Scan for the cell matching the given text and deliver its (X, Y) coordinate at center. 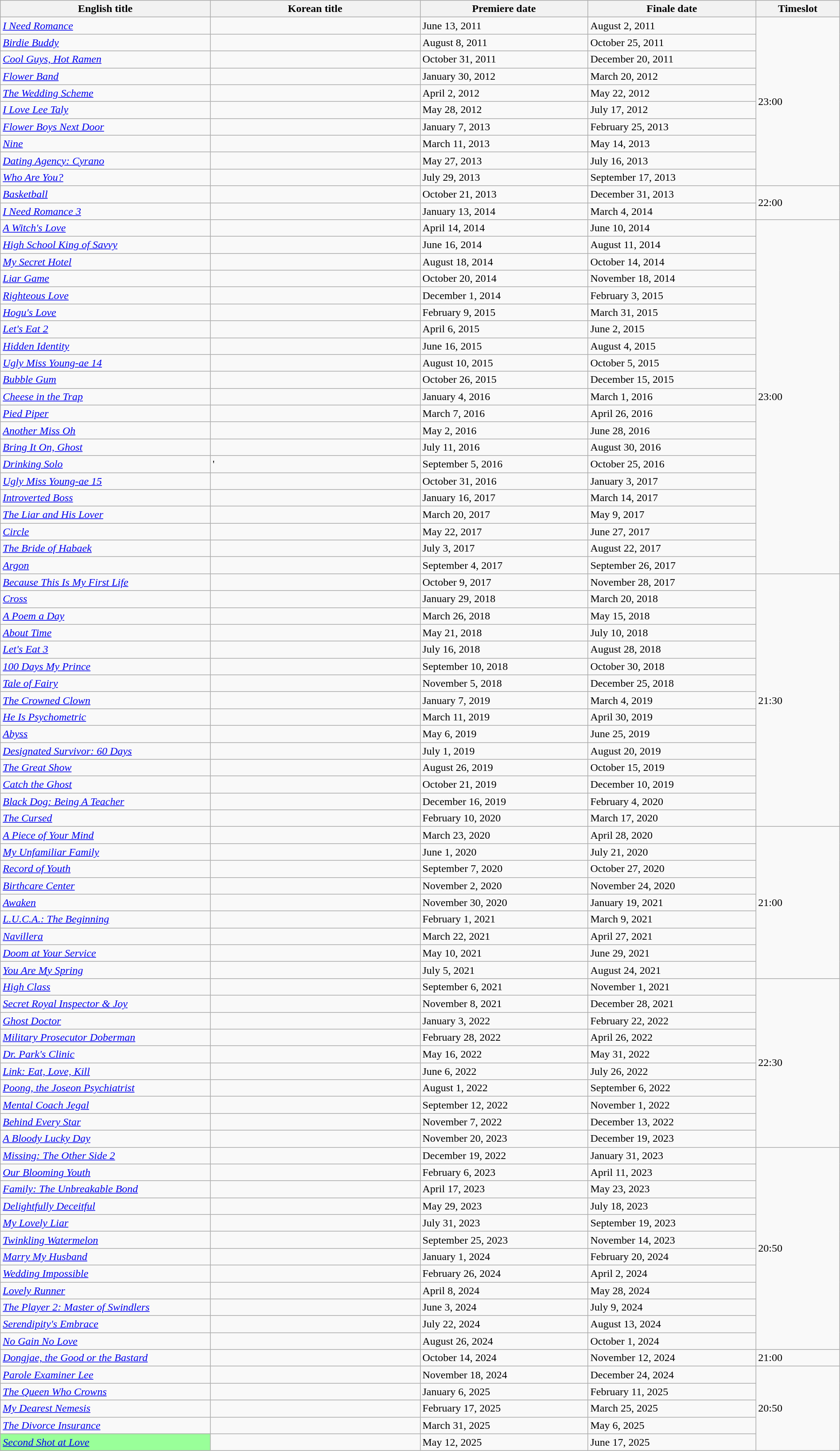
Basketball (105, 194)
Bubble Gum (105, 380)
The Great Show (105, 768)
October 31, 2011 (504, 59)
March 26, 2018 (504, 616)
December 28, 2021 (672, 1004)
Missing: The Other Side 2 (105, 1155)
August 28, 2018 (672, 650)
Second Shot at Love (105, 1442)
July 26, 2022 (672, 1071)
August 2, 2011 (672, 26)
June 17, 2025 (672, 1442)
Military Prosecutor Doberman (105, 1038)
Lovely Runner (105, 1291)
Secret Royal Inspector & Joy (105, 1004)
February 1, 2021 (504, 919)
Drinking Solo (105, 464)
Cool Guys, Hot Ramen (105, 59)
Marry My Husband (105, 1256)
January 31, 2023 (672, 1155)
August 30, 2016 (672, 447)
April 26, 2022 (672, 1038)
August 1, 2022 (504, 1088)
February 22, 2022 (672, 1020)
Timeslot (797, 9)
Cheese in the Trap (105, 397)
November 20, 2023 (504, 1139)
July 31, 2023 (504, 1223)
100 Days My Prince (105, 666)
July 9, 2024 (672, 1307)
English title (105, 9)
Link: Eat, Love, Kill (105, 1071)
March 20, 2012 (672, 76)
January 3, 2022 (504, 1020)
September 6, 2022 (672, 1088)
October 25, 2016 (672, 464)
April 2, 2024 (672, 1273)
March 17, 2020 (672, 818)
The Cursed (105, 818)
November 1, 2021 (672, 987)
December 19, 2022 (504, 1155)
August 24, 2021 (672, 970)
My Secret Hotel (105, 262)
December 1, 2014 (504, 296)
Ghost Doctor (105, 1020)
February 26, 2024 (504, 1273)
February 10, 2020 (504, 818)
October 14, 2014 (672, 262)
The Liar and His Lover (105, 515)
Righteous Love (105, 296)
No Gain No Love (105, 1341)
April 11, 2023 (672, 1172)
The Bride of Habaek (105, 549)
July 29, 2013 (504, 177)
February 4, 2020 (672, 801)
July 3, 2017 (504, 549)
A Piece of Your Mind (105, 835)
My Dearest Nemesis (105, 1408)
January 16, 2017 (504, 498)
December 19, 2023 (672, 1139)
June 28, 2016 (672, 430)
May 29, 2023 (504, 1206)
Wedding Impossible (105, 1273)
High School King of Savvy (105, 245)
June 1, 2020 (504, 852)
November 12, 2024 (672, 1358)
Poong, the Joseon Psychiatrist (105, 1088)
November 28, 2017 (672, 582)
December 31, 2013 (672, 194)
I Love Lee Taly (105, 110)
February 20, 2024 (672, 1256)
June 13, 2011 (504, 26)
October 31, 2016 (504, 481)
Dating Agency: Cyrano (105, 160)
January 13, 2014 (504, 211)
July 5, 2021 (504, 970)
September 19, 2023 (672, 1223)
February 6, 2023 (504, 1172)
September 17, 2013 (672, 177)
July 16, 2018 (504, 650)
March 31, 2025 (504, 1425)
The Wedding Scheme (105, 93)
October 26, 2015 (504, 380)
October 25, 2011 (672, 43)
October 9, 2017 (504, 582)
Parole Examiner Lee (105, 1375)
A Witch's Love (105, 228)
May 31, 2022 (672, 1054)
October 15, 2019 (672, 768)
April 28, 2020 (672, 835)
April 26, 2016 (672, 413)
June 16, 2015 (504, 346)
April 8, 2024 (504, 1291)
Another Miss Oh (105, 430)
Black Dog: Being A Teacher (105, 801)
January 3, 2017 (672, 481)
July 22, 2024 (504, 1324)
The Player 2: Master of Swindlers (105, 1307)
December 25, 2018 (672, 683)
Ugly Miss Young-ae 15 (105, 481)
Twinkling Watermelon (105, 1240)
March 11, 2013 (504, 144)
Ugly Miss Young-ae 14 (105, 363)
Bring It On, Ghost (105, 447)
About Time (105, 633)
The Crowned Clown (105, 700)
Flower Band (105, 76)
July 1, 2019 (504, 751)
November 18, 2024 (504, 1375)
June 2, 2015 (672, 329)
March 14, 2017 (672, 498)
May 28, 2024 (672, 1291)
Because This Is My First Life (105, 582)
January 7, 2013 (504, 127)
October 14, 2024 (504, 1358)
August 10, 2015 (504, 363)
July 18, 2023 (672, 1206)
March 4, 2019 (672, 700)
August 20, 2019 (672, 751)
Our Blooming Youth (105, 1172)
August 22, 2017 (672, 549)
April 6, 2015 (504, 329)
August 11, 2014 (672, 245)
August 18, 2014 (504, 262)
Dr. Park's Clinic (105, 1054)
October 21, 2013 (504, 194)
February 3, 2015 (672, 296)
February 11, 2025 (672, 1392)
December 20, 2011 (672, 59)
March 7, 2016 (504, 413)
Nine (105, 144)
December 15, 2015 (672, 380)
September 7, 2020 (504, 869)
March 22, 2021 (504, 936)
November 1, 2022 (672, 1105)
March 20, 2017 (504, 515)
Premiere date (504, 9)
February 25, 2013 (672, 127)
September 4, 2017 (504, 565)
I Need Romance 3 (105, 211)
Liar Game (105, 279)
November 8, 2021 (504, 1004)
June 29, 2021 (672, 953)
January 4, 2016 (504, 397)
December 10, 2019 (672, 785)
August 8, 2011 (504, 43)
August 13, 2024 (672, 1324)
March 4, 2014 (672, 211)
October 30, 2018 (672, 666)
May 2, 2016 (504, 430)
January 6, 2025 (504, 1392)
Finale date (672, 9)
January 1, 2024 (504, 1256)
April 27, 2021 (672, 936)
June 6, 2022 (504, 1071)
January 19, 2021 (672, 902)
May 6, 2025 (672, 1425)
June 16, 2014 (504, 245)
January 7, 2019 (504, 700)
May 16, 2022 (504, 1054)
November 30, 2020 (504, 902)
Introverted Boss (105, 498)
March 1, 2016 (672, 397)
Mental Coach Jegal (105, 1105)
October 5, 2015 (672, 363)
February 17, 2025 (504, 1408)
November 24, 2020 (672, 886)
March 31, 2015 (672, 312)
May 27, 2013 (504, 160)
May 12, 2025 (504, 1442)
He Is Psychometric (105, 717)
High Class (105, 987)
November 5, 2018 (504, 683)
Hidden Identity (105, 346)
October 20, 2014 (504, 279)
L.U.C.A.: The Beginning (105, 919)
21:30 (797, 700)
March 11, 2019 (504, 717)
November 7, 2022 (504, 1122)
October 21, 2019 (504, 785)
September 26, 2017 (672, 565)
November 14, 2023 (672, 1240)
September 12, 2022 (504, 1105)
The Queen Who Crowns (105, 1392)
May 9, 2017 (672, 515)
August 26, 2024 (504, 1341)
February 9, 2015 (504, 312)
March 23, 2020 (504, 835)
Awaken (105, 902)
April 2, 2012 (504, 93)
October 27, 2020 (672, 869)
September 5, 2016 (504, 464)
My Lovely Liar (105, 1223)
May 23, 2023 (672, 1189)
Record of Youth (105, 869)
January 30, 2012 (504, 76)
December 16, 2019 (504, 801)
Pied Piper (105, 413)
May 21, 2018 (504, 633)
Birdie Buddy (105, 43)
Hogu's Love (105, 312)
December 24, 2024 (672, 1375)
22:00 (797, 202)
The Divorce Insurance (105, 1425)
November 2, 2020 (504, 886)
June 25, 2019 (672, 734)
May 6, 2019 (504, 734)
January 29, 2018 (504, 599)
Argon (105, 565)
Let's Eat 3 (105, 650)
February 28, 2022 (504, 1038)
April 14, 2014 (504, 228)
Navillera (105, 936)
Tale of Fairy (105, 683)
Dongjae, the Good or the Bastard (105, 1358)
December 13, 2022 (672, 1122)
Designated Survivor: 60 Days (105, 751)
Who Are You? (105, 177)
September 6, 2021 (504, 987)
Delightfully Deceitful (105, 1206)
April 30, 2019 (672, 717)
September 10, 2018 (504, 666)
June 27, 2017 (672, 532)
You Are My Spring (105, 970)
My Unfamiliar Family (105, 852)
June 3, 2024 (504, 1307)
August 26, 2019 (504, 768)
A Bloody Lucky Day (105, 1139)
May 15, 2018 (672, 616)
I Need Romance (105, 26)
March 9, 2021 (672, 919)
May 10, 2021 (504, 953)
March 20, 2018 (672, 599)
Let's Eat 2 (105, 329)
July 21, 2020 (672, 852)
March 25, 2025 (672, 1408)
May 22, 2017 (504, 532)
A Poem a Day (105, 616)
Doom at Your Service (105, 953)
Serendipity's Embrace (105, 1324)
Abyss (105, 734)
April 17, 2023 (504, 1189)
July 11, 2016 (504, 447)
Korean title (315, 9)
November 18, 2014 (672, 279)
October 1, 2024 (672, 1341)
August 4, 2015 (672, 346)
May 22, 2012 (672, 93)
May 28, 2012 (504, 110)
Behind Every Star (105, 1122)
Cross (105, 599)
July 17, 2012 (672, 110)
May 14, 2013 (672, 144)
Flower Boys Next Door (105, 127)
' (315, 464)
July 10, 2018 (672, 633)
Birthcare Center (105, 886)
22:30 (797, 1062)
Catch the Ghost (105, 785)
July 16, 2013 (672, 160)
Family: The Unbreakable Bond (105, 1189)
June 10, 2014 (672, 228)
Circle (105, 532)
September 25, 2023 (504, 1240)
